From the cell containing the given text, extract its center point as [X, Y] coordinate. 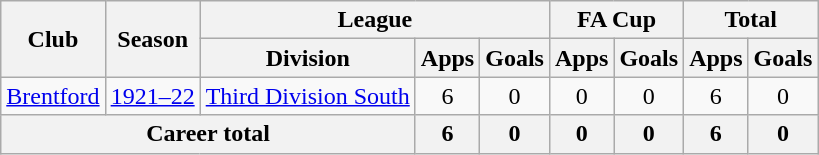
Division [308, 58]
Third Division South [308, 96]
Club [53, 39]
League [374, 20]
Career total [208, 134]
FA Cup [616, 20]
Season [152, 39]
1921–22 [152, 96]
Total [751, 20]
Brentford [53, 96]
